Provide the (x, y) coordinate of the cell's center where the given text is located.  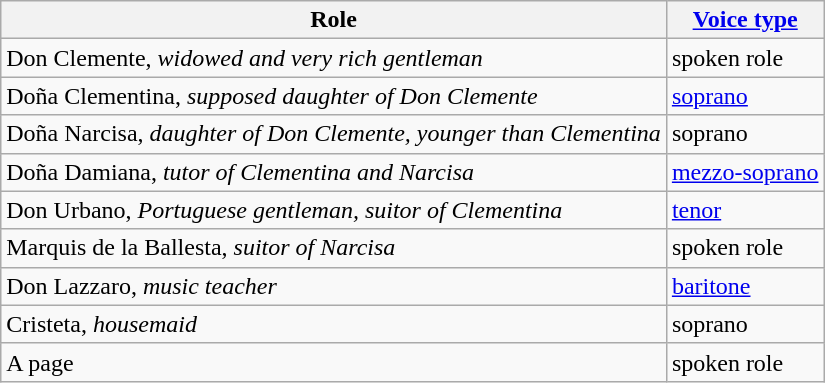
Don Clemente, widowed and very rich gentleman (334, 58)
Voice type (745, 20)
Cristeta, housemaid (334, 324)
A page (334, 362)
Don Lazzaro, music teacher (334, 286)
Role (334, 20)
Don Urbano, Portuguese gentleman, suitor of Clementina (334, 210)
Doña Narcisa, daughter of Don Clemente, younger than Clementina (334, 134)
tenor (745, 210)
mezzo-soprano (745, 172)
Doña Damiana, tutor of Clementina and Narcisa (334, 172)
Marquis de la Ballesta, suitor of Narcisa (334, 248)
Doña Clementina, supposed daughter of Don Clemente (334, 96)
baritone (745, 286)
